For the text-containing cell, return its midpoint in (x, y) coordinate format. 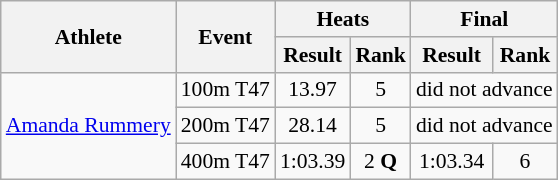
6 (524, 162)
Amanda Rummery (88, 126)
Athlete (88, 36)
Heats (343, 19)
200m T47 (226, 126)
28.14 (312, 126)
13.97 (312, 90)
1:03.34 (452, 162)
1:03.39 (312, 162)
100m T47 (226, 90)
Final (484, 19)
Event (226, 36)
2 Q (380, 162)
400m T47 (226, 162)
